Detect which cell encompasses the target text, then output its (X, Y) center coordinate. 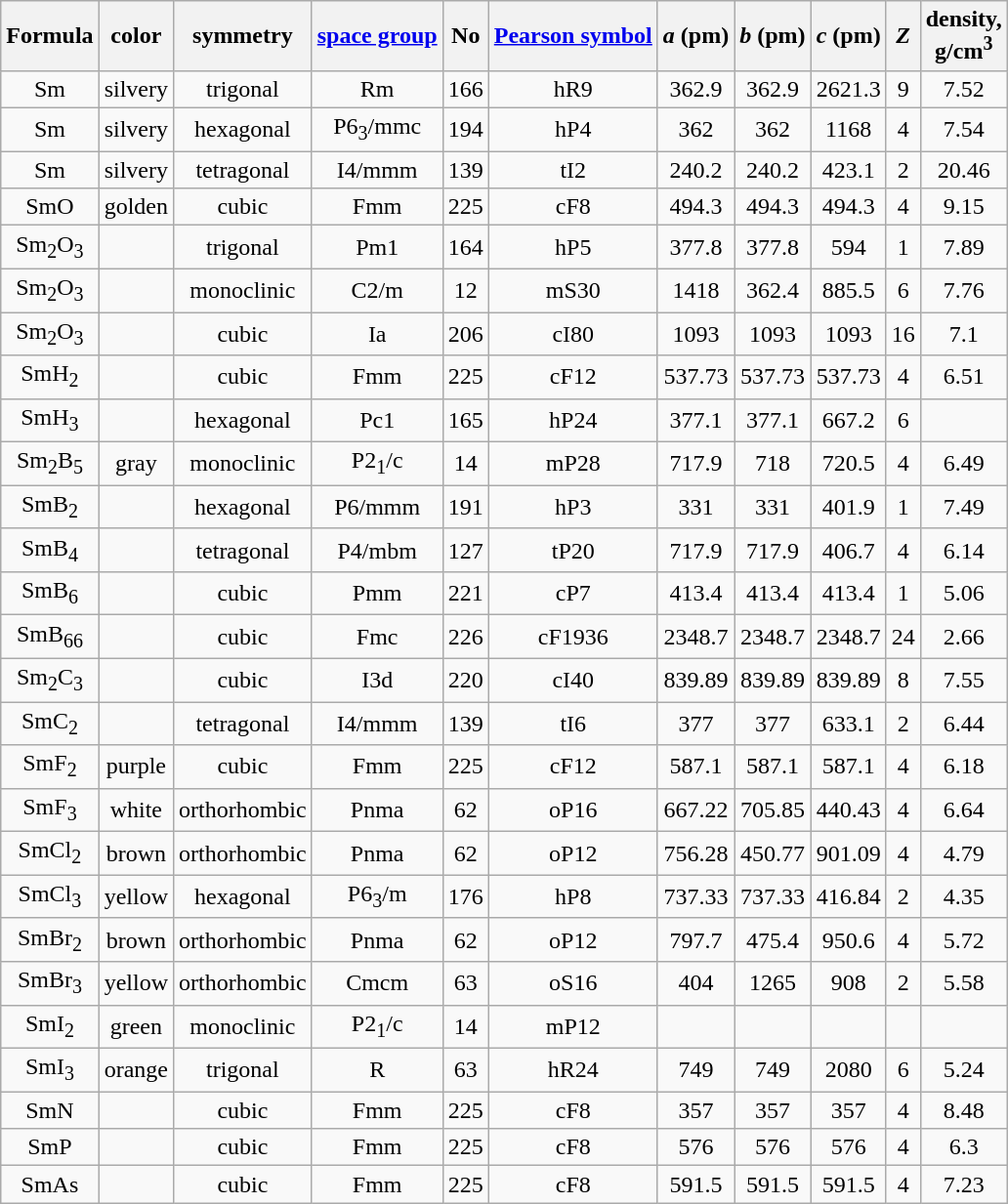
purple (136, 767)
5.24 (963, 1069)
756.28 (695, 853)
8.48 (963, 1110)
2080 (848, 1069)
7.76 (963, 290)
hR9 (572, 89)
SmB66 (50, 637)
950.6 (848, 939)
20.46 (963, 170)
b (pm) (773, 36)
7.89 (963, 247)
oS16 (572, 983)
hR24 (572, 1069)
tI2 (572, 170)
206 (465, 334)
6.18 (963, 767)
7.1 (963, 334)
166 (465, 89)
9.15 (963, 207)
220 (465, 680)
SmI3 (50, 1069)
Z (903, 36)
SmBr2 (50, 939)
594 (848, 247)
SmH2 (50, 377)
density, g/cm3 (963, 36)
7.23 (963, 1184)
I3d (377, 680)
SmI2 (50, 1026)
416.84 (848, 896)
Cmcm (377, 983)
9 (903, 89)
SmH3 (50, 420)
hP8 (572, 896)
SmP (50, 1147)
cI40 (572, 680)
Pearson symbol (572, 36)
127 (465, 550)
12 (465, 290)
R (377, 1069)
green (136, 1026)
16 (903, 334)
5.06 (963, 594)
cP7 (572, 594)
24 (903, 637)
SmB6 (50, 594)
406.7 (848, 550)
176 (465, 896)
Ia (377, 334)
1265 (773, 983)
C2/m (377, 290)
705.85 (773, 810)
mP28 (572, 464)
423.1 (848, 170)
720.5 (848, 464)
SmN (50, 1110)
mP12 (572, 1026)
885.5 (848, 290)
Sm2C3 (50, 680)
1168 (848, 129)
golden (136, 207)
oP16 (572, 810)
Formula (50, 36)
SmF3 (50, 810)
cI80 (572, 334)
No (465, 36)
667.2 (848, 420)
5.72 (963, 939)
6.64 (963, 810)
space group (377, 36)
tP20 (572, 550)
7.54 (963, 129)
226 (465, 637)
white (136, 810)
Pmm (377, 594)
633.1 (848, 724)
401.9 (848, 507)
6.14 (963, 550)
hP4 (572, 129)
6.3 (963, 1147)
mS30 (572, 290)
Sm2B5 (50, 464)
Rm (377, 89)
P4/mbm (377, 550)
P63/m (377, 896)
Pc1 (377, 420)
908 (848, 983)
7.52 (963, 89)
Fmc (377, 637)
7.49 (963, 507)
221 (465, 594)
6.44 (963, 724)
4.35 (963, 896)
2621.3 (848, 89)
gray (136, 464)
165 (465, 420)
475.4 (773, 939)
362.4 (773, 290)
SmBr3 (50, 983)
5.58 (963, 983)
SmF2 (50, 767)
hP5 (572, 247)
hP24 (572, 420)
797.7 (695, 939)
symmetry (243, 36)
901.09 (848, 853)
orange (136, 1069)
SmCl3 (50, 896)
SmCl2 (50, 853)
tI6 (572, 724)
2.66 (963, 637)
191 (465, 507)
SmC2 (50, 724)
404 (695, 983)
cF1936 (572, 637)
P6/mmm (377, 507)
450.77 (773, 853)
color (136, 36)
6.51 (963, 377)
6.49 (963, 464)
hP3 (572, 507)
Pm1 (377, 247)
SmB4 (50, 550)
SmB2 (50, 507)
1418 (695, 290)
SmO (50, 207)
4.79 (963, 853)
718 (773, 464)
P63/mmc (377, 129)
164 (465, 247)
7.55 (963, 680)
667.22 (695, 810)
194 (465, 129)
a (pm) (695, 36)
8 (903, 680)
SmAs (50, 1184)
440.43 (848, 810)
c (pm) (848, 36)
